Determine the (x, y) coordinate at the center of the cell enclosing the given text.  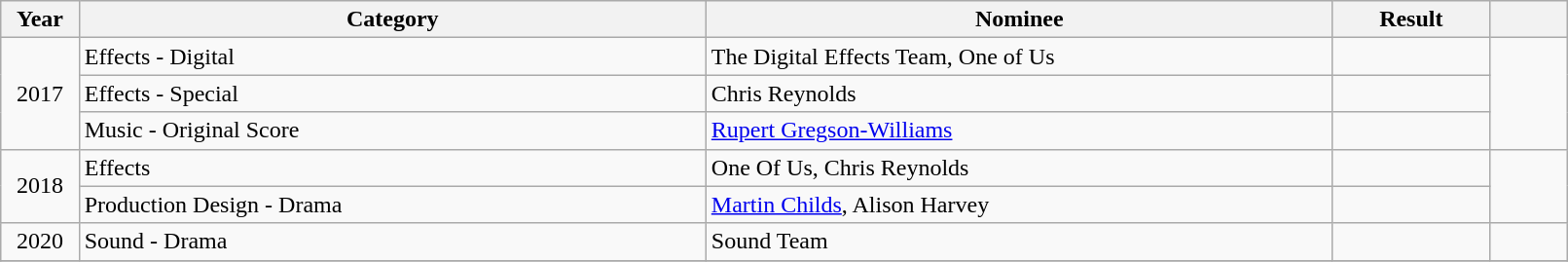
Result (1411, 19)
The Digital Effects Team, One of Us (1019, 56)
Sound - Drama (392, 242)
Production Design - Drama (392, 205)
Year (40, 19)
Sound Team (1019, 242)
Nominee (1019, 19)
Chris Reynolds (1019, 94)
2017 (40, 94)
Rupert Gregson-Williams (1019, 131)
Martin Childs, Alison Harvey (1019, 205)
2018 (40, 186)
Effects - Digital (392, 56)
Effects (392, 168)
Effects - Special (392, 94)
Music - Original Score (392, 131)
2020 (40, 242)
One Of Us, Chris Reynolds (1019, 168)
Category (392, 19)
